Search for the cell housing the specified text and yield its (x, y) center coordinate. 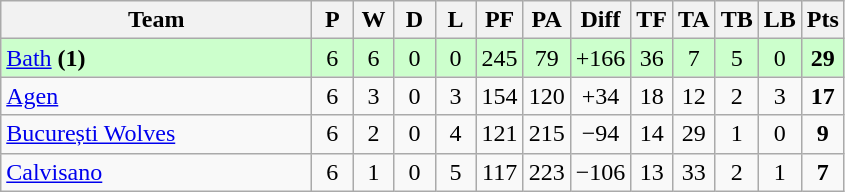
14 (652, 134)
Pts (822, 20)
245 (500, 58)
București Wolves (156, 134)
33 (694, 172)
L (456, 20)
17 (822, 96)
PA (546, 20)
18 (652, 96)
36 (652, 58)
+166 (600, 58)
79 (546, 58)
117 (500, 172)
PF (500, 20)
−94 (600, 134)
Diff (600, 20)
Team (156, 20)
154 (500, 96)
Bath (1) (156, 58)
W (374, 20)
120 (546, 96)
13 (652, 172)
LB (780, 20)
P (332, 20)
D (414, 20)
TB (736, 20)
12 (694, 96)
+34 (600, 96)
TF (652, 20)
Agen (156, 96)
223 (546, 172)
4 (456, 134)
TA (694, 20)
215 (546, 134)
121 (500, 134)
Calvisano (156, 172)
9 (822, 134)
−106 (600, 172)
